From the cell containing the given text, extract its center point as [X, Y] coordinate. 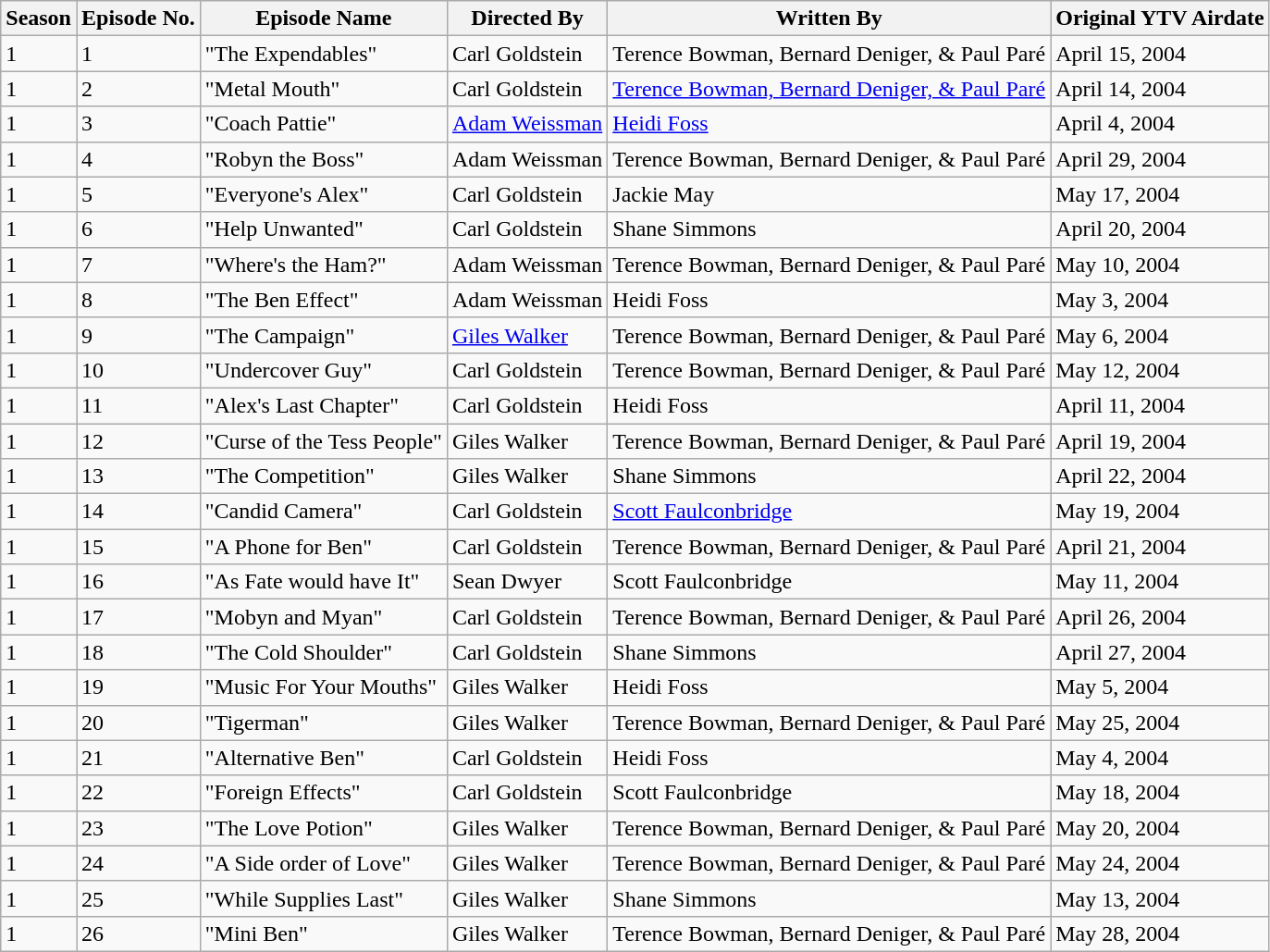
May 13, 2004 [1160, 898]
April 14, 2004 [1160, 89]
May 6, 2004 [1160, 335]
May 3, 2004 [1160, 300]
"The Cold Shoulder" [324, 652]
"Mini Ben" [324, 933]
Directed By [527, 19]
May 24, 2004 [1160, 863]
"Music For Your Mouths" [324, 687]
25 [138, 898]
April 11, 2004 [1160, 405]
"A Side order of Love" [324, 863]
"Metal Mouth" [324, 89]
May 17, 2004 [1160, 194]
May 20, 2004 [1160, 828]
"Coach Pattie" [324, 124]
17 [138, 617]
26 [138, 933]
15 [138, 547]
April 20, 2004 [1160, 229]
April 21, 2004 [1160, 547]
8 [138, 300]
22 [138, 793]
7 [138, 265]
11 [138, 405]
"The Expendables" [324, 54]
April 19, 2004 [1160, 441]
Episode Name [324, 19]
Jackie May [829, 194]
"Alex's Last Chapter" [324, 405]
5 [138, 194]
May 5, 2004 [1160, 687]
April 26, 2004 [1160, 617]
May 12, 2004 [1160, 370]
"The Love Potion" [324, 828]
May 19, 2004 [1160, 512]
April 29, 2004 [1160, 159]
May 25, 2004 [1160, 723]
"While Supplies Last" [324, 898]
Written By [829, 19]
April 4, 2004 [1160, 124]
May 18, 2004 [1160, 793]
Original YTV Airdate [1160, 19]
14 [138, 512]
"Help Unwanted" [324, 229]
April 15, 2004 [1160, 54]
20 [138, 723]
"Where's the Ham?" [324, 265]
13 [138, 476]
Episode No. [138, 19]
10 [138, 370]
3 [138, 124]
"The Competition" [324, 476]
6 [138, 229]
May 11, 2004 [1160, 582]
4 [138, 159]
May 10, 2004 [1160, 265]
Season [39, 19]
"As Fate would have It" [324, 582]
2 [138, 89]
12 [138, 441]
"Robyn the Boss" [324, 159]
May 4, 2004 [1160, 758]
23 [138, 828]
"The Campaign" [324, 335]
May 28, 2004 [1160, 933]
"Foreign Effects" [324, 793]
"A Phone for Ben" [324, 547]
"Candid Camera" [324, 512]
"Undercover Guy" [324, 370]
"Tigerman" [324, 723]
9 [138, 335]
18 [138, 652]
April 27, 2004 [1160, 652]
"Curse of the Tess People" [324, 441]
"Mobyn and Myan" [324, 617]
"The Ben Effect" [324, 300]
"Everyone's Alex" [324, 194]
24 [138, 863]
19 [138, 687]
21 [138, 758]
16 [138, 582]
"Alternative Ben" [324, 758]
April 22, 2004 [1160, 476]
Sean Dwyer [527, 582]
